Output the (x, y) coordinate of the center of the cell containing the given text.  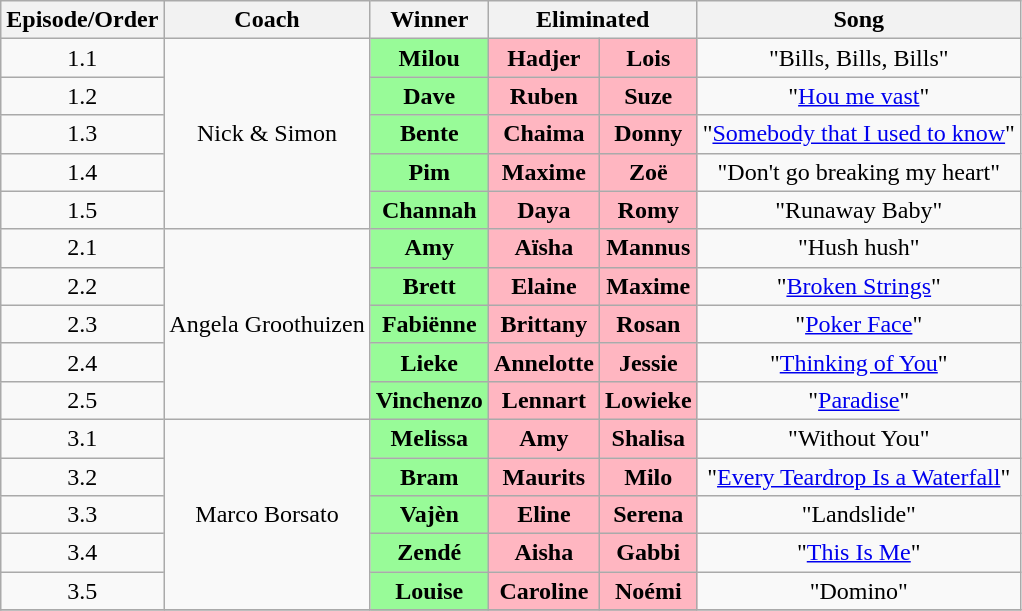
Angela Groothuizen (267, 324)
Nick & Simon (267, 134)
Eliminated (592, 20)
"Hou me vast" (858, 96)
Zoë (648, 172)
Lois (648, 58)
"Landslide" (858, 515)
Lennart (544, 400)
1.5 (82, 210)
3.4 (82, 553)
2.2 (82, 286)
Episode/Order (82, 20)
1.4 (82, 172)
Winner (429, 20)
"Without You" (858, 438)
Dave (429, 96)
Vinchenzo (429, 400)
"Don't go breaking my heart" (858, 172)
3.5 (82, 591)
Aïsha (544, 248)
Noémi (648, 591)
Melissa (429, 438)
1.2 (82, 96)
Chaima (544, 134)
Pim (429, 172)
Rosan (648, 324)
Bente (429, 134)
2.5 (82, 400)
Eline (544, 515)
Louise (429, 591)
Brett (429, 286)
Romy (648, 210)
Milo (648, 477)
Zendé (429, 553)
"Thinking of You" (858, 362)
"Paradise" (858, 400)
Ruben (544, 96)
2.4 (82, 362)
Annelotte (544, 362)
"Broken Strings" (858, 286)
Caroline (544, 591)
Gabbi (648, 553)
"Every Teardrop Is a Waterfall" (858, 477)
"This Is Me" (858, 553)
Hadjer (544, 58)
Elaine (544, 286)
3.2 (82, 477)
"Bills, Bills, Bills" (858, 58)
3.3 (82, 515)
3.1 (82, 438)
Mannus (648, 248)
Channah (429, 210)
Maurits (544, 477)
Fabiënne (429, 324)
Suze (648, 96)
2.1 (82, 248)
Bram (429, 477)
Serena (648, 515)
Coach (267, 20)
Marco Borsato (267, 514)
Song (858, 20)
Milou (429, 58)
Aisha (544, 553)
1.3 (82, 134)
2.3 (82, 324)
1.1 (82, 58)
Lowieke (648, 400)
"Poker Face" (858, 324)
"Domino" (858, 591)
Jessie (648, 362)
"Hush hush" (858, 248)
Vajèn (429, 515)
Donny (648, 134)
Daya (544, 210)
Shalisa (648, 438)
"Runaway Baby" (858, 210)
Lieke (429, 362)
Brittany (544, 324)
"Somebody that I used to know" (858, 134)
